Find where the given text appears and provide that cell's center as [X, Y] coordinate. 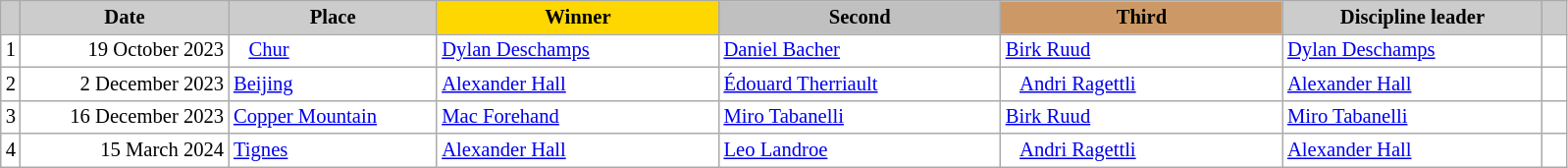
Discipline leader [1413, 17]
Leo Landroe [860, 150]
1 [11, 50]
2 [11, 84]
Third [1142, 17]
Édouard Therriault [860, 84]
Chur [333, 50]
16 December 2023 [125, 117]
Winner [577, 17]
Mac Forehand [577, 117]
4 [11, 150]
Second [860, 17]
Place [333, 17]
19 October 2023 [125, 50]
Daniel Bacher [860, 50]
Date [125, 17]
Beijing [333, 84]
Copper Mountain [333, 117]
3 [11, 117]
Tignes [333, 150]
2 December 2023 [125, 84]
15 March 2024 [125, 150]
